Locate the cell with the specified text and output its (x, y) center coordinate. 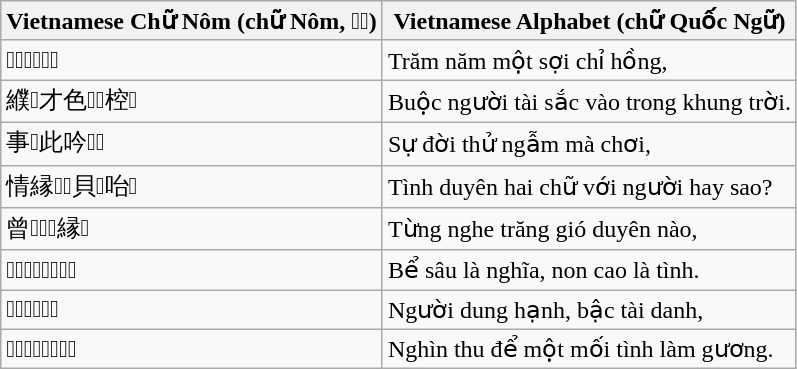
纀𠊛才色𠓨𥪝椌𡗶 (192, 102)
Bể sâu là nghĩa, non cao là tình. (589, 270)
Tình duyên hai chữ với người hay sao? (589, 186)
Trăm năm một sợi chỉ hồng, (589, 60)
Buộc người tài sắc vào trong khung trời. (589, 102)
Vietnamese Chữ Nôm (chữ Nôm, 𡨸喃) (192, 21)
𤾓𢆥𠬠𥿥䊼紅 (192, 60)
Vietnamese Alphabet (chữ Quốc Ngữ) (589, 21)
𠊛𢫝行堛才名 (192, 310)
曾𦖑𦝄𫗄縁𱜢 (192, 230)
𠦳秋底𠬠䋦情𫜵𦎛 (192, 349)
𣷭溇𱺵義𡽫髙𱺵情 (192, 270)
Nghìn thu để một mối tình làm gương. (589, 349)
情縁𠄩𡨸貝𠊛咍𫳵 (192, 186)
事𠁀此吟𦓡𨔈 (192, 144)
Sự đời thử ngẫm mà chơi, (589, 144)
Từng nghe trăng gió duyên nào, (589, 230)
Người dung hạnh, bậc tài danh, (589, 310)
